Pinpoint the cell where the given text exists, returning its [x, y] midpoint coordinate. 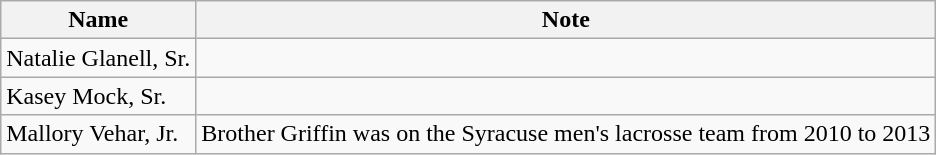
Mallory Vehar, Jr. [98, 134]
Natalie Glanell, Sr. [98, 58]
Brother Griffin was on the Syracuse men's lacrosse team from 2010 to 2013 [566, 134]
Name [98, 20]
Kasey Mock, Sr. [98, 96]
Note [566, 20]
